Provide the (x, y) coordinate of the cell's center where the given text is located.  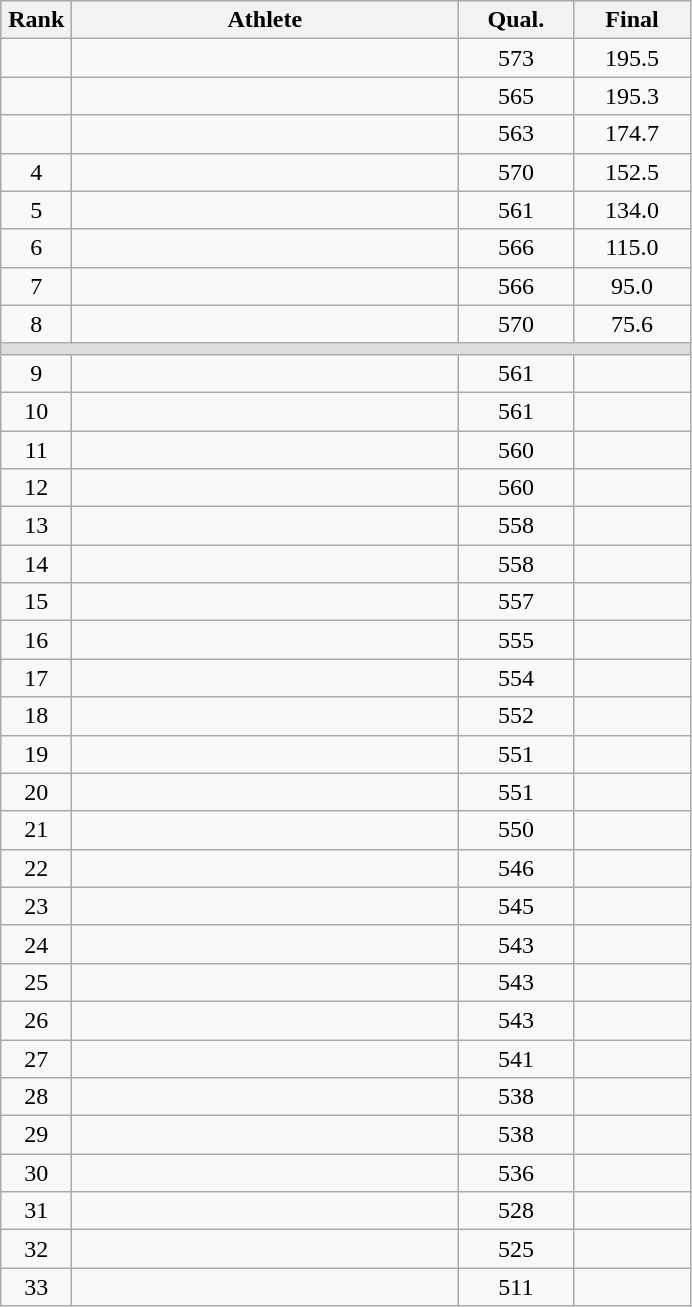
26 (36, 1020)
16 (36, 640)
115.0 (632, 248)
552 (516, 716)
195.3 (632, 96)
545 (516, 906)
5 (36, 210)
25 (36, 982)
555 (516, 640)
Final (632, 20)
536 (516, 1173)
4 (36, 172)
31 (36, 1211)
573 (516, 58)
32 (36, 1249)
Rank (36, 20)
14 (36, 564)
6 (36, 248)
7 (36, 286)
12 (36, 488)
528 (516, 1211)
550 (516, 830)
30 (36, 1173)
554 (516, 678)
8 (36, 324)
18 (36, 716)
13 (36, 526)
541 (516, 1059)
22 (36, 868)
10 (36, 411)
174.7 (632, 134)
33 (36, 1287)
134.0 (632, 210)
24 (36, 944)
17 (36, 678)
9 (36, 373)
195.5 (632, 58)
27 (36, 1059)
11 (36, 449)
546 (516, 868)
75.6 (632, 324)
95.0 (632, 286)
Athlete (265, 20)
525 (516, 1249)
29 (36, 1135)
563 (516, 134)
152.5 (632, 172)
565 (516, 96)
20 (36, 792)
Qual. (516, 20)
21 (36, 830)
15 (36, 602)
23 (36, 906)
28 (36, 1097)
557 (516, 602)
511 (516, 1287)
19 (36, 754)
